Extract the (X, Y) coordinate from the center of the cell holding the provided text.  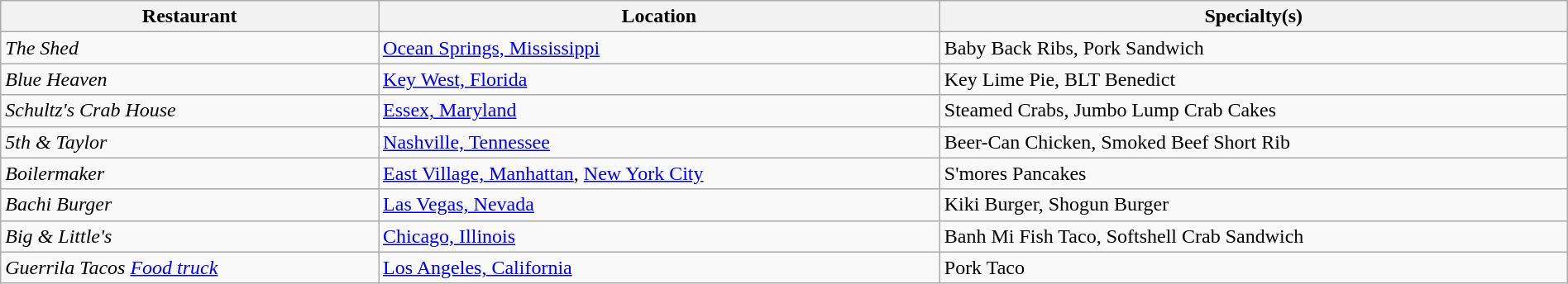
Kiki Burger, Shogun Burger (1254, 205)
Steamed Crabs, Jumbo Lump Crab Cakes (1254, 111)
S'mores Pancakes (1254, 173)
5th & Taylor (190, 142)
Big & Little's (190, 236)
Ocean Springs, Mississippi (660, 48)
Banh Mi Fish Taco, Softshell Crab Sandwich (1254, 236)
Bachi Burger (190, 205)
Schultz's Crab House (190, 111)
Los Angeles, California (660, 267)
Blue Heaven (190, 79)
Chicago, Illinois (660, 236)
Specialty(s) (1254, 17)
Location (660, 17)
Baby Back Ribs, Pork Sandwich (1254, 48)
East Village, Manhattan, New York City (660, 173)
Guerrila Tacos Food truck (190, 267)
Pork Taco (1254, 267)
Essex, Maryland (660, 111)
Key Lime Pie, BLT Benedict (1254, 79)
Key West, Florida (660, 79)
Las Vegas, Nevada (660, 205)
Restaurant (190, 17)
The Shed (190, 48)
Nashville, Tennessee (660, 142)
Boilermaker (190, 173)
Beer-Can Chicken, Smoked Beef Short Rib (1254, 142)
